Search for the cell housing the specified text and yield its [X, Y] center coordinate. 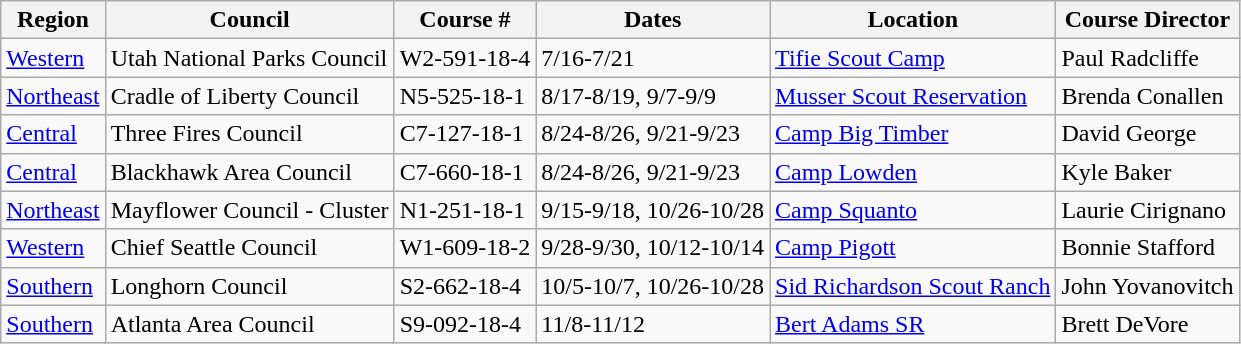
Council [250, 20]
Bert Adams SR [913, 324]
Dates [653, 20]
Brenda Conallen [1148, 96]
Blackhawk Area Council [250, 172]
C7-127-18-1 [465, 134]
Camp Pigott [913, 248]
Brett DeVore [1148, 324]
9/28-9/30, 10/12-10/14 [653, 248]
Course Director [1148, 20]
Laurie Cirignano [1148, 210]
10/5-10/7, 10/26-10/28 [653, 286]
7/16-7/21 [653, 58]
Camp Lowden [913, 172]
Chief Seattle Council [250, 248]
11/8-11/12 [653, 324]
Location [913, 20]
Musser Scout Reservation [913, 96]
Bonnie Stafford [1148, 248]
Region [53, 20]
S9-092-18-4 [465, 324]
N1-251-18-1 [465, 210]
S2-662-18-4 [465, 286]
9/15-9/18, 10/26-10/28 [653, 210]
John Yovanovitch [1148, 286]
Mayflower Council - Cluster [250, 210]
W2-591-18-4 [465, 58]
Longhorn Council [250, 286]
Sid Richardson Scout Ranch [913, 286]
Utah National Parks Council [250, 58]
Course # [465, 20]
8/17-8/19, 9/7-9/9 [653, 96]
Three Fires Council [250, 134]
N5-525-18-1 [465, 96]
Atlanta Area Council [250, 324]
Cradle of Liberty Council [250, 96]
C7-660-18-1 [465, 172]
David George [1148, 134]
Paul Radcliffe [1148, 58]
W1-609-18-2 [465, 248]
Camp Squanto [913, 210]
Camp Big Timber [913, 134]
Tifie Scout Camp [913, 58]
Kyle Baker [1148, 172]
